Extract the (X, Y) coordinate from the center of the cell holding the provided text.  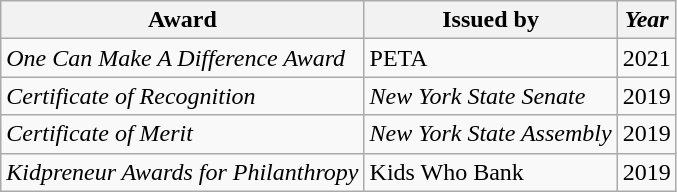
Kidpreneur Awards for Philanthropy (182, 172)
New York State Senate (490, 96)
2021 (646, 58)
Issued by (490, 20)
New York State Assembly (490, 134)
One Can Make A Difference Award (182, 58)
Kids Who Bank (490, 172)
Certificate of Merit (182, 134)
Year (646, 20)
Certificate of Recognition (182, 96)
PETA (490, 58)
Award (182, 20)
